Scan for the cell matching the given text and deliver its (x, y) coordinate at center. 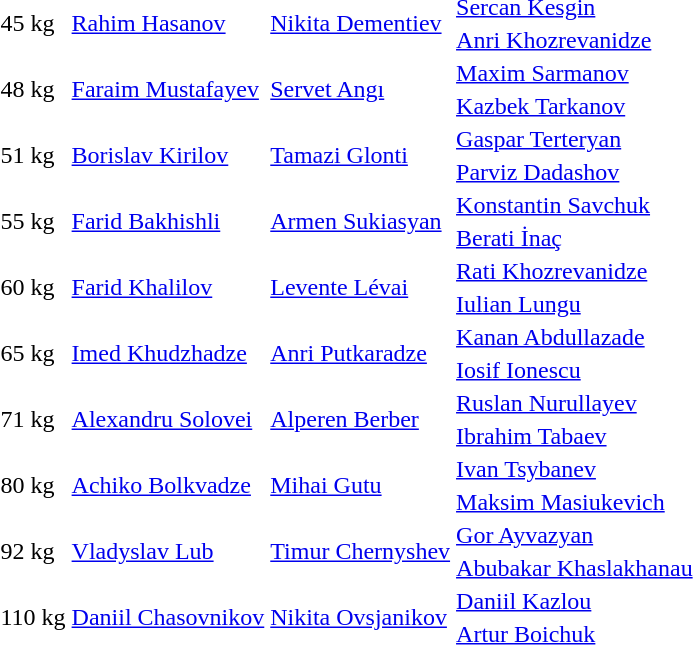
Achiko Bolkvadze (168, 486)
Levente Lévai (360, 288)
Alperen Berber (360, 420)
Tamazi Glonti (360, 156)
Farid Bakhishli (168, 222)
Farid Khalilov (168, 288)
Vladyslav Lub (168, 552)
Mihai Gutu (360, 486)
Alexandru Solovei (168, 420)
Servet Angı (360, 90)
Faraim Mustafayev (168, 90)
Anri Putkaradze (360, 354)
Timur Chernyshev (360, 552)
Borislav Kirilov (168, 156)
Imed Khudzhadze (168, 354)
Armen Sukiasyan (360, 222)
